Identify which cell holds the provided text, then report its [x, y] central coordinate. 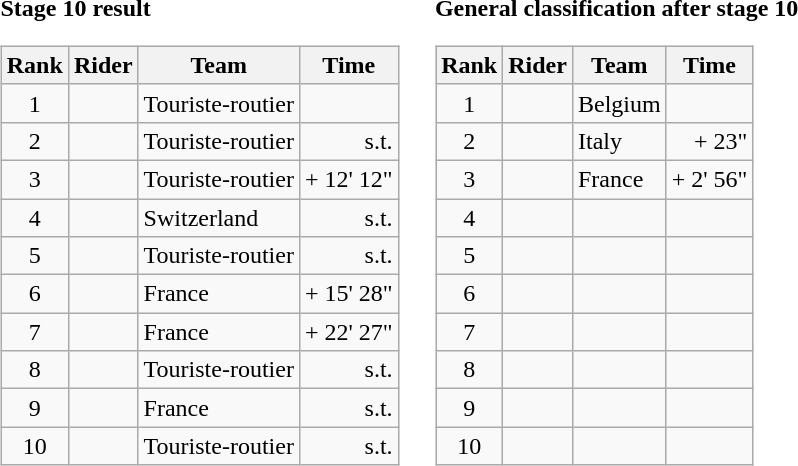
+ 15' 28" [348, 294]
+ 22' 27" [348, 332]
Switzerland [218, 217]
Belgium [619, 103]
+ 12' 12" [348, 179]
+ 23" [710, 141]
+ 2' 56" [710, 179]
Italy [619, 141]
